For the text-containing cell, return its midpoint in (X, Y) coordinate format. 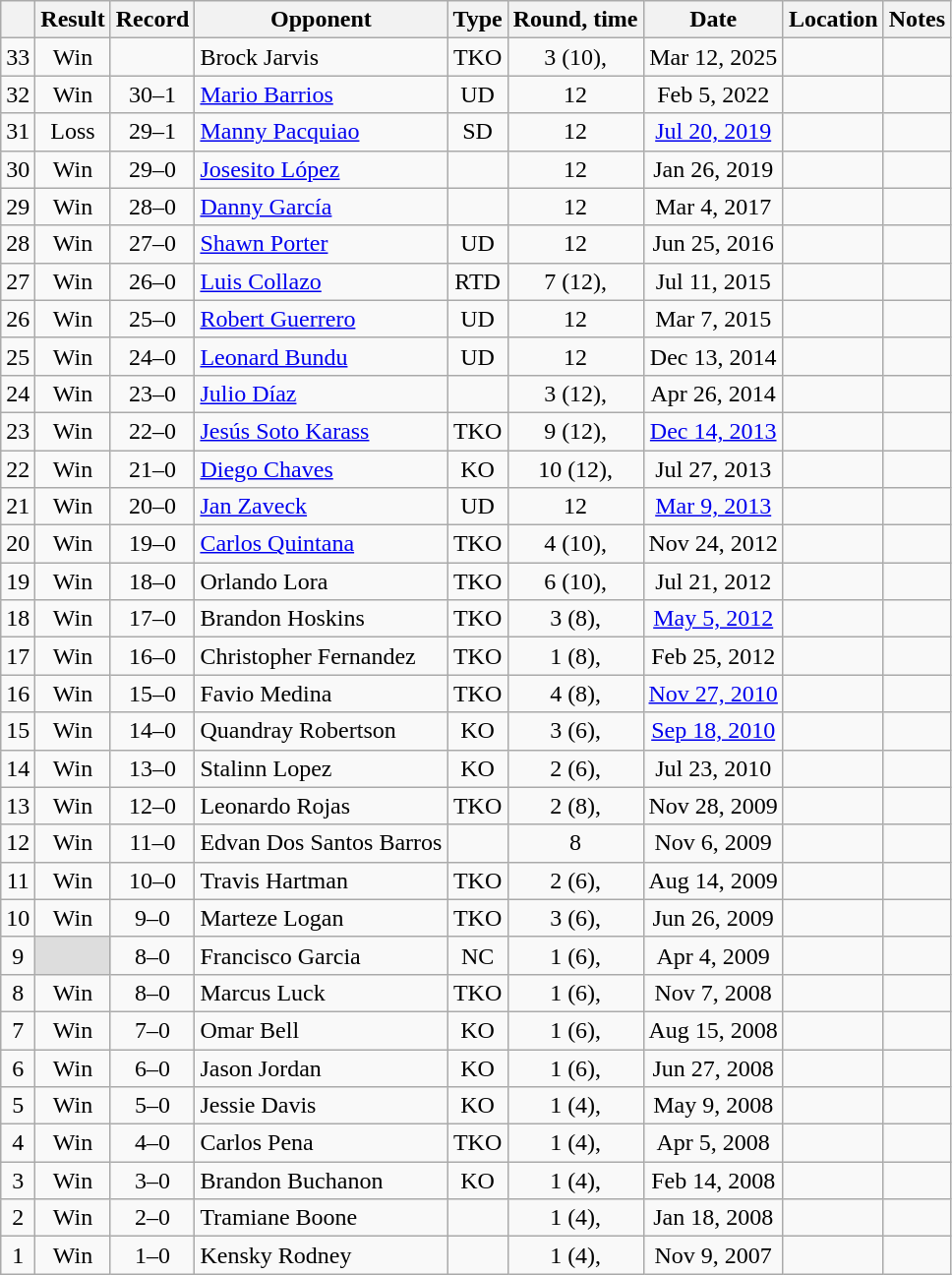
Record (152, 20)
1 (8), (575, 656)
May 9, 2008 (713, 1106)
19–0 (152, 544)
25–0 (152, 319)
Jul 20, 2019 (713, 132)
Mar 4, 2017 (713, 207)
Jessie Davis (321, 1106)
Leonardo Rojas (321, 806)
27 (18, 281)
3–0 (152, 1181)
5–0 (152, 1106)
Jun 26, 2009 (713, 918)
Dec 14, 2013 (713, 431)
Jul 23, 2010 (713, 768)
Mar 9, 2013 (713, 507)
3 (12), (575, 394)
Carlos Pena (321, 1143)
14–0 (152, 731)
Location (833, 20)
2 (8), (575, 806)
15–0 (152, 694)
Aug 15, 2008 (713, 1030)
10 (12), (575, 469)
Result (73, 20)
7–0 (152, 1030)
Brandon Hoskins (321, 619)
4 (8), (575, 694)
32 (18, 94)
15 (18, 731)
Tramiane Boone (321, 1218)
RTD (478, 281)
21–0 (152, 469)
1–0 (152, 1255)
Mario Barrios (321, 94)
1 (18, 1255)
Marteze Logan (321, 918)
Jesús Soto Karass (321, 431)
Orlando Lora (321, 581)
9 (12), (575, 431)
24–0 (152, 356)
21 (18, 507)
Brandon Buchanon (321, 1181)
Nov 28, 2009 (713, 806)
Mar 7, 2015 (713, 319)
30–1 (152, 94)
Jun 25, 2016 (713, 244)
Josesito López (321, 169)
May 5, 2012 (713, 619)
4 (10), (575, 544)
9–0 (152, 918)
Loss (73, 132)
28–0 (152, 207)
11 (18, 880)
Feb 5, 2022 (713, 94)
Jul 27, 2013 (713, 469)
7 (12), (575, 281)
6–0 (152, 1067)
26–0 (152, 281)
Edvan Dos Santos Barros (321, 843)
Stalinn Lopez (321, 768)
Jan 18, 2008 (713, 1218)
29 (18, 207)
2–0 (152, 1218)
Date (713, 20)
11–0 (152, 843)
24 (18, 394)
Apr 4, 2009 (713, 955)
3 (18, 1181)
22 (18, 469)
10 (18, 918)
Feb 25, 2012 (713, 656)
Round, time (575, 20)
16–0 (152, 656)
Jun 27, 2008 (713, 1067)
Favio Medina (321, 694)
5 (18, 1106)
Nov 6, 2009 (713, 843)
Jason Jordan (321, 1067)
25 (18, 356)
Feb 14, 2008 (713, 1181)
10–0 (152, 880)
4 (18, 1143)
Aug 14, 2009 (713, 880)
27–0 (152, 244)
Jul 11, 2015 (713, 281)
Julio Díaz (321, 394)
Nov 27, 2010 (713, 694)
Dec 13, 2014 (713, 356)
17 (18, 656)
23–0 (152, 394)
33 (18, 57)
Brock Jarvis (321, 57)
3 (10), (575, 57)
7 (18, 1030)
3 (8), (575, 619)
9 (18, 955)
Travis Hartman (321, 880)
Danny García (321, 207)
20 (18, 544)
Luis Collazo (321, 281)
Robert Guerrero (321, 319)
Jan Zaveck (321, 507)
Apr 5, 2008 (713, 1143)
31 (18, 132)
Francisco Garcia (321, 955)
19 (18, 581)
NC (478, 955)
Omar Bell (321, 1030)
Apr 26, 2014 (713, 394)
Leonard Bundu (321, 356)
Mar 12, 2025 (713, 57)
6 (18, 1067)
13–0 (152, 768)
18–0 (152, 581)
Nov 9, 2007 (713, 1255)
18 (18, 619)
Quandray Robertson (321, 731)
26 (18, 319)
2 (18, 1218)
Carlos Quintana (321, 544)
Jul 21, 2012 (713, 581)
6 (10), (575, 581)
14 (18, 768)
29–1 (152, 132)
Diego Chaves (321, 469)
Opponent (321, 20)
SD (478, 132)
17–0 (152, 619)
Sep 18, 2010 (713, 731)
30 (18, 169)
16 (18, 694)
Marcus Luck (321, 993)
Manny Pacquiao (321, 132)
Nov 7, 2008 (713, 993)
22–0 (152, 431)
20–0 (152, 507)
Kensky Rodney (321, 1255)
Type (478, 20)
Jan 26, 2019 (713, 169)
Nov 24, 2012 (713, 544)
13 (18, 806)
4–0 (152, 1143)
Shawn Porter (321, 244)
Notes (917, 20)
29–0 (152, 169)
23 (18, 431)
Christopher Fernandez (321, 656)
28 (18, 244)
12–0 (152, 806)
